Capture the cell that displays the provided text and extract its [X, Y] central coordinate. 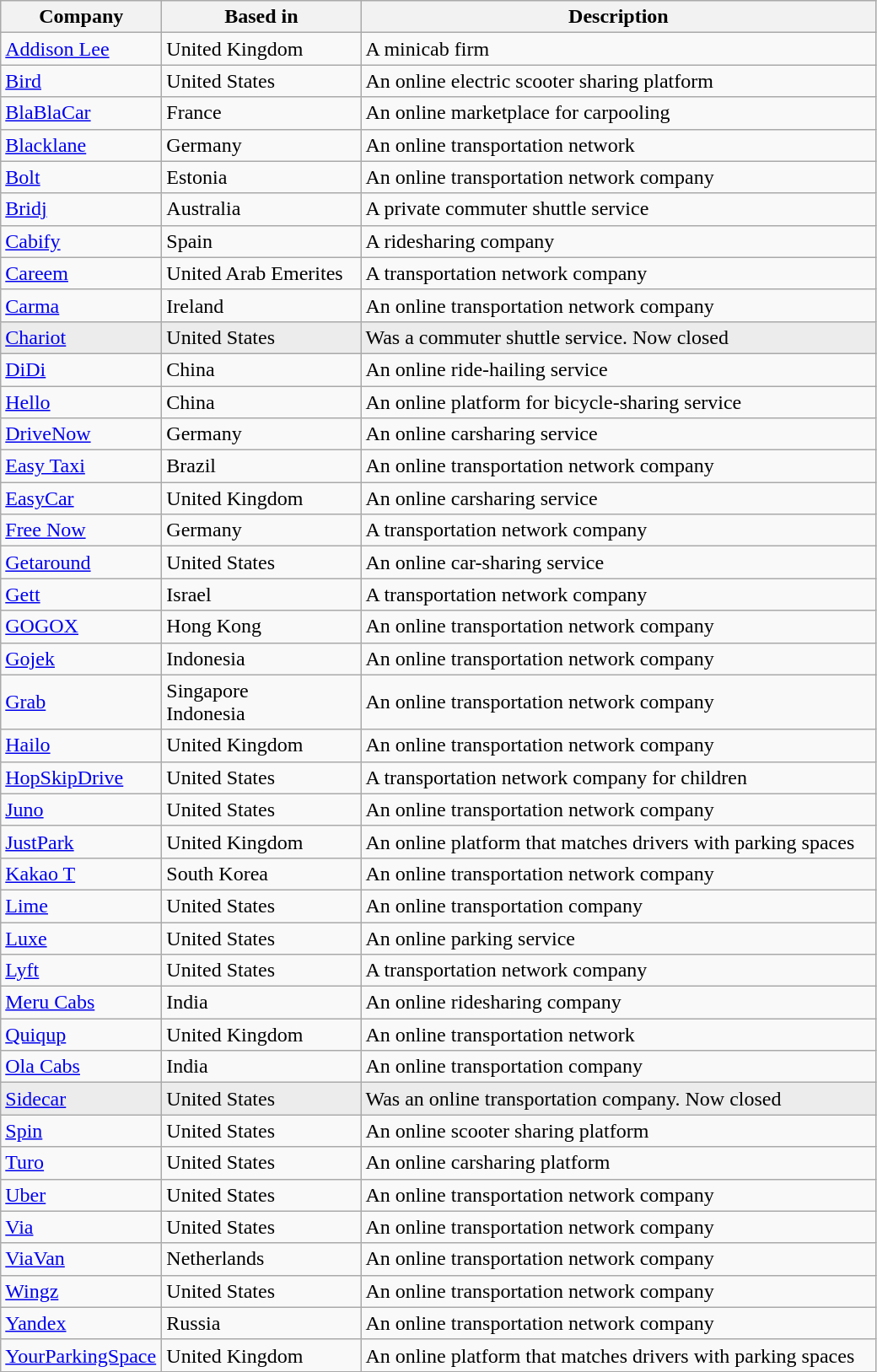
An online scooter sharing platform [619, 1131]
An online ride-hailing service [619, 369]
An online platform for bicycle-sharing service [619, 402]
An online car-sharing service [619, 562]
Spain [261, 241]
Indonesia [261, 659]
Australia [261, 209]
Was a commuter shuttle service. Now closed [619, 337]
GOGOX [81, 627]
Juno [81, 810]
Bolt [81, 177]
Free Now [81, 530]
Grab [81, 702]
An online parking service [619, 939]
Careem [81, 273]
Meru Cabs [81, 1003]
Addison Lee [81, 49]
Turo [81, 1163]
An online marketplace for carpooling [619, 113]
Based in [261, 17]
An online electric scooter sharing platform [619, 81]
A transportation network company for children [619, 777]
Hello [81, 402]
Wingz [81, 1291]
Bird [81, 81]
Spin [81, 1131]
Lyft [81, 971]
Gojek [81, 659]
Hailo [81, 745]
EasyCar [81, 498]
Lime [81, 906]
BlaBlaCar [81, 113]
Gett [81, 595]
Russia [261, 1323]
JustPark [81, 842]
Description [619, 17]
Getaround [81, 562]
South Korea [261, 874]
Was an online transportation company. Now closed [619, 1099]
Via [81, 1227]
DiDi [81, 369]
Quiqup [81, 1035]
Chariot [81, 337]
A ridesharing company [619, 241]
Estonia [261, 177]
An online ridesharing company [619, 1003]
Bridj [81, 209]
Carma [81, 305]
Company [81, 17]
Netherlands [261, 1259]
Yandex [81, 1323]
DriveNow [81, 434]
Uber [81, 1195]
SingaporeIndonesia [261, 702]
Sidecar [81, 1099]
A minicab firm [619, 49]
United Arab Emerites [261, 273]
HopSkipDrive [81, 777]
Brazil [261, 466]
Hong Kong [261, 627]
Ola Cabs [81, 1067]
Cabify [81, 241]
Blacklane [81, 145]
Ireland [261, 305]
Easy Taxi [81, 466]
Kakao T [81, 874]
Israel [261, 595]
An online carsharing platform [619, 1163]
YourParkingSpace [81, 1355]
Luxe [81, 939]
A private commuter shuttle service [619, 209]
ViaVan [81, 1259]
France [261, 113]
